Determine the (x, y) coordinate at the center of the cell enclosing the given text.  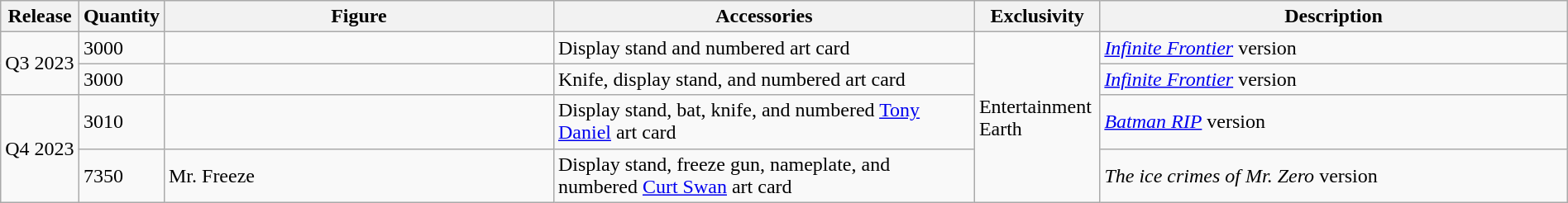
The ice crimes of Mr. Zero version (1333, 175)
7350 (121, 175)
Q3 2023 (40, 64)
Display stand and numbered art card (764, 48)
Mr. Freeze (359, 175)
Figure (359, 17)
Q4 2023 (40, 149)
Display stand, bat, knife, and numbered Tony Daniel art card (764, 122)
Release (40, 17)
Quantity (121, 17)
Exclusivity (1037, 17)
Description (1333, 17)
Accessories (764, 17)
Display stand, freeze gun, nameplate, and numbered Curt Swan art card (764, 175)
Entertainment Earth (1037, 117)
Batman RIP version (1333, 122)
3010 (121, 122)
Knife, display stand, and numbered art card (764, 79)
